Find where the given text appears and provide that cell's center as [X, Y] coordinate. 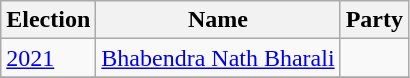
Name [218, 20]
Bhabendra Nath Bharali [218, 58]
2021 [48, 58]
Election [48, 20]
Party [374, 20]
